Pinpoint the cell where the given text exists, returning its [X, Y] midpoint coordinate. 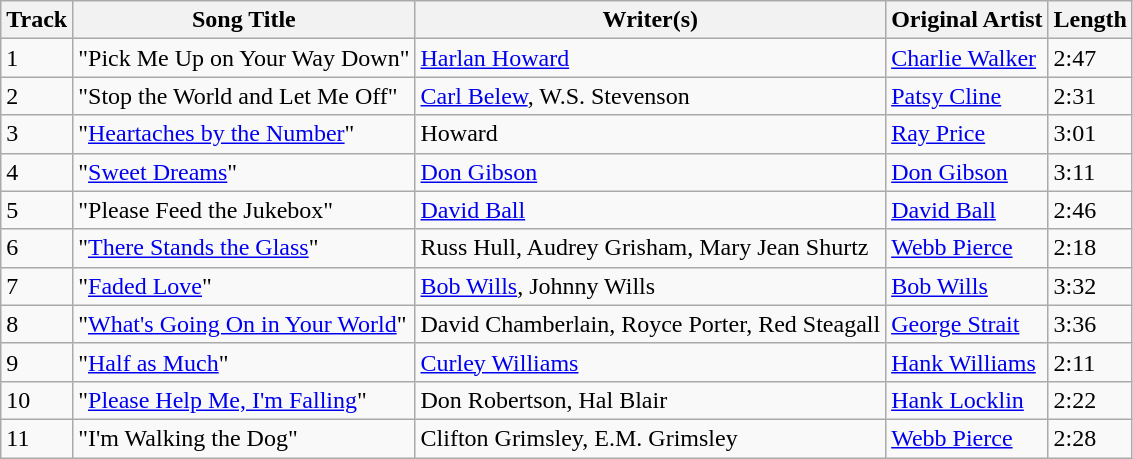
Hank Williams [967, 362]
Bob Wills [967, 286]
6 [37, 248]
"Pick Me Up on Your Way Down" [244, 58]
3:01 [1090, 134]
"Stop the World and Let Me Off" [244, 96]
4 [37, 172]
9 [37, 362]
Howard [650, 134]
Hank Locklin [967, 400]
Carl Belew, W.S. Stevenson [650, 96]
Curley Williams [650, 362]
"Please Help Me, I'm Falling" [244, 400]
3 [37, 134]
11 [37, 438]
Writer(s) [650, 20]
2:47 [1090, 58]
Song Title [244, 20]
8 [37, 324]
Track [37, 20]
Patsy Cline [967, 96]
"Heartaches by the Number" [244, 134]
Charlie Walker [967, 58]
"I'm Walking the Dog" [244, 438]
3:32 [1090, 286]
Clifton Grimsley, E.M. Grimsley [650, 438]
3:36 [1090, 324]
Length [1090, 20]
"What's Going On in Your World" [244, 324]
Bob Wills, Johnny Wills [650, 286]
2:28 [1090, 438]
10 [37, 400]
2:11 [1090, 362]
Don Robertson, Hal Blair [650, 400]
2 [37, 96]
1 [37, 58]
David Chamberlain, Royce Porter, Red Steagall [650, 324]
"There Stands the Glass" [244, 248]
7 [37, 286]
"Please Feed the Jukebox" [244, 210]
2:22 [1090, 400]
Ray Price [967, 134]
Russ Hull, Audrey Grisham, Mary Jean Shurtz [650, 248]
"Half as Much" [244, 362]
2:46 [1090, 210]
3:11 [1090, 172]
Harlan Howard [650, 58]
"Faded Love" [244, 286]
Original Artist [967, 20]
5 [37, 210]
2:18 [1090, 248]
"Sweet Dreams" [244, 172]
George Strait [967, 324]
2:31 [1090, 96]
